Locate the cell with the specified text and output its (X, Y) center coordinate. 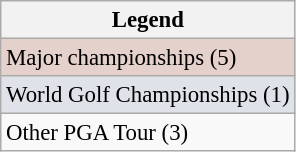
Legend (148, 20)
Major championships (5) (148, 58)
World Golf Championships (1) (148, 95)
Other PGA Tour (3) (148, 133)
